Identify which cell holds the provided text, then report its [X, Y] central coordinate. 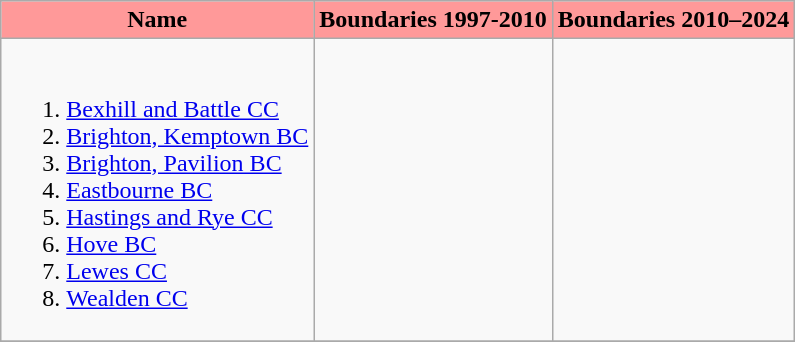
Boundaries 1997-2010 [433, 20]
Boundaries 2010–2024 [673, 20]
Name [158, 20]
Bexhill and Battle CCBrighton, Kemptown BCBrighton, Pavilion BCEastbourne BCHastings and Rye CCHove BCLewes CCWealden CC [158, 190]
